For the text-containing cell, return its midpoint in (x, y) coordinate format. 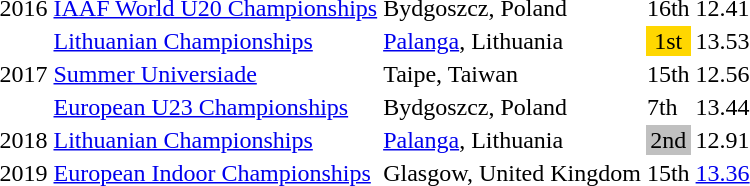
Taipe, Taiwan (512, 74)
1st (668, 41)
7th (668, 107)
15th (668, 74)
Summer Universiade (216, 74)
European U23 Championships (216, 107)
2nd (668, 140)
Bydgoszcz, Poland (512, 107)
